Find where the given text appears and provide that cell's center as (x, y) coordinate. 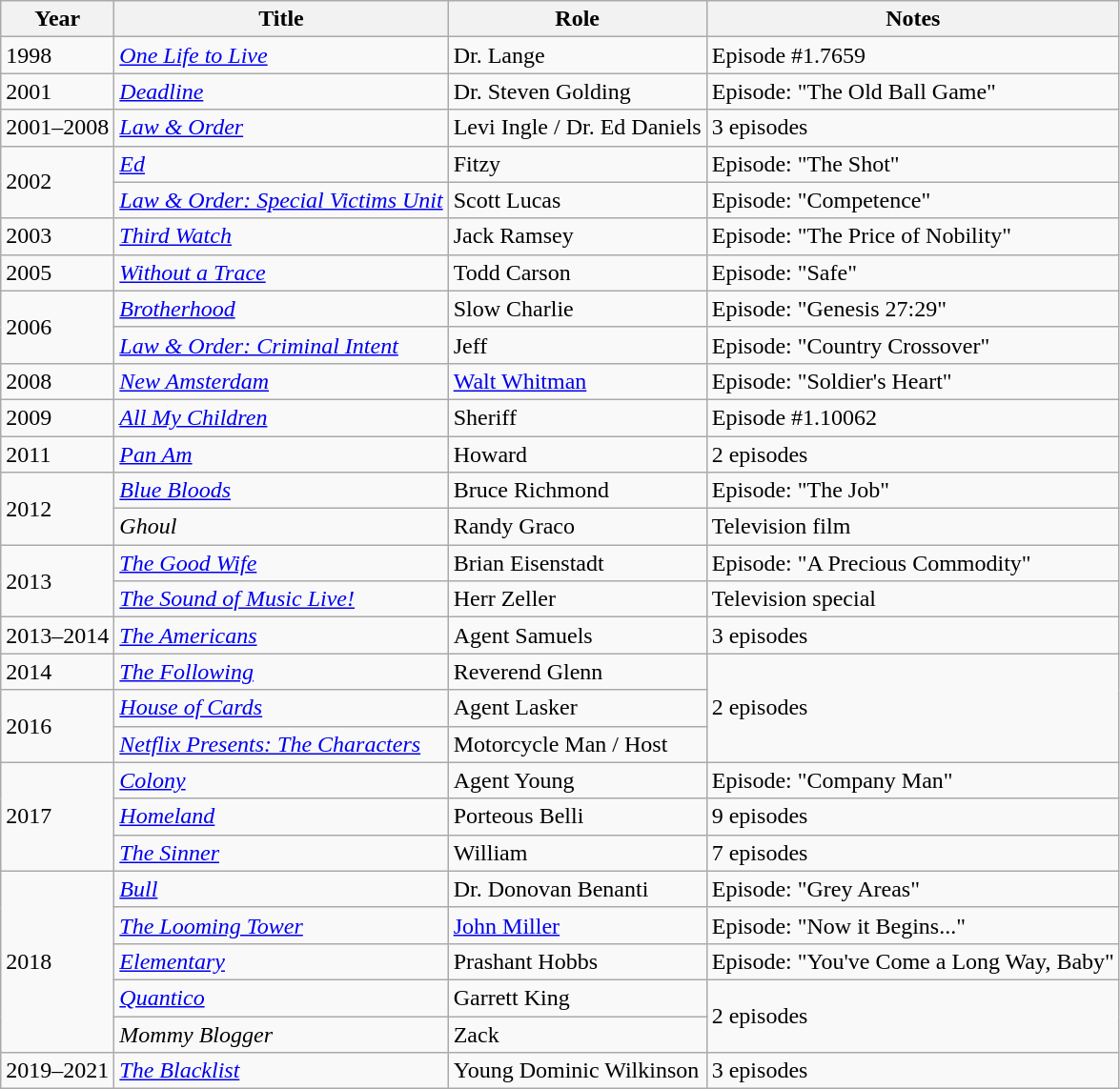
Garrett King (578, 998)
Herr Zeller (578, 599)
2009 (57, 417)
Quantico (281, 998)
John Miller (578, 925)
Television film (913, 527)
2016 (57, 726)
Porteous Belli (578, 817)
The Good Wife (281, 563)
Ed (281, 164)
Randy Graco (578, 527)
Brian Eisenstadt (578, 563)
2013 (57, 581)
House of Cards (281, 708)
New Amsterdam (281, 381)
Pan Am (281, 454)
Law & Order: Special Victims Unit (281, 200)
2005 (57, 272)
2018 (57, 961)
2002 (57, 182)
Scott Lucas (578, 200)
The Following (281, 672)
The Sinner (281, 853)
Deadline (281, 91)
Dr. Steven Golding (578, 91)
2003 (57, 236)
2008 (57, 381)
The Americans (281, 635)
Episode: "Safe" (913, 272)
Episode: "Company Man" (913, 780)
Year (57, 19)
Netflix Presents: The Characters (281, 744)
Dr. Lange (578, 55)
9 episodes (913, 817)
Title (281, 19)
2014 (57, 672)
Reverend Glenn (578, 672)
2019–2021 (57, 1071)
2012 (57, 509)
Prashant Hobbs (578, 961)
Zack (578, 1034)
Sheriff (578, 417)
Young Dominic Wilkinson (578, 1071)
Fitzy (578, 164)
Levi Ingle / Dr. Ed Daniels (578, 128)
Jeff (578, 345)
Bull (281, 889)
Law & Order: Criminal Intent (281, 345)
William (578, 853)
Elementary (281, 961)
Mommy Blogger (281, 1034)
Episode: "You've Come a Long Way, Baby" (913, 961)
Episode: "A Precious Commodity" (913, 563)
Agent Young (578, 780)
The Sound of Music Live! (281, 599)
One Life to Live (281, 55)
Law & Order (281, 128)
Brotherhood (281, 309)
7 episodes (913, 853)
2006 (57, 327)
Without a Trace (281, 272)
Todd Carson (578, 272)
Episode #1.7659 (913, 55)
The Blacklist (281, 1071)
Episode: "Soldier's Heart" (913, 381)
Episode: "Now it Begins..." (913, 925)
Jack Ramsey (578, 236)
2001 (57, 91)
All My Children (281, 417)
Homeland (281, 817)
Role (578, 19)
2013–2014 (57, 635)
Episode: "The Old Ball Game" (913, 91)
Third Watch (281, 236)
Agent Lasker (578, 708)
The Looming Tower (281, 925)
2017 (57, 817)
Television special (913, 599)
Episode: "The Job" (913, 491)
2001–2008 (57, 128)
Episode: "Genesis 27:29" (913, 309)
Dr. Donovan Benanti (578, 889)
Ghoul (281, 527)
2011 (57, 454)
Slow Charlie (578, 309)
Episode: "The Shot" (913, 164)
Blue Bloods (281, 491)
1998 (57, 55)
Howard (578, 454)
Episode: "The Price of Nobility" (913, 236)
Colony (281, 780)
Episode: "Grey Areas" (913, 889)
Notes (913, 19)
Episode: "Country Crossover" (913, 345)
Motorcycle Man / Host (578, 744)
Walt Whitman (578, 381)
Episode #1.10062 (913, 417)
Agent Samuels (578, 635)
Episode: "Competence" (913, 200)
Bruce Richmond (578, 491)
